Scan for the cell matching the given text and deliver its [x, y] coordinate at center. 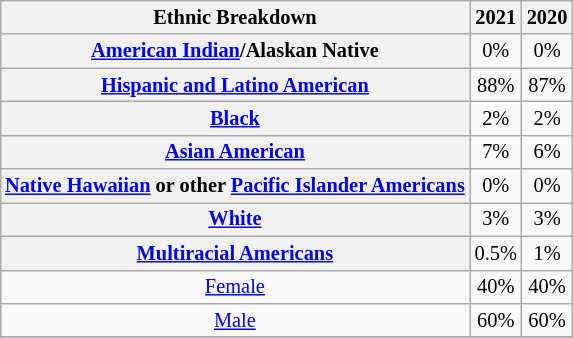
American Indian/Alaskan Native [235, 51]
1% [547, 253]
White [235, 220]
Hispanic and Latino American [235, 85]
Female [235, 287]
2021 [496, 18]
2020 [547, 18]
Ethnic Breakdown [235, 18]
6% [547, 152]
7% [496, 152]
Native Hawaiian or other Pacific Islander Americans [235, 186]
Black [235, 119]
Asian American [235, 152]
87% [547, 85]
88% [496, 85]
Male [235, 321]
0.5% [496, 253]
Multiracial Americans [235, 253]
